Detect which cell encompasses the target text, then output its [X, Y] center coordinate. 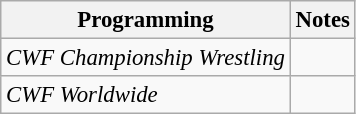
Notes [322, 20]
CWF Worldwide [146, 95]
CWF Championship Wrestling [146, 58]
Programming [146, 20]
